Capture the cell that displays the provided text and extract its [x, y] central coordinate. 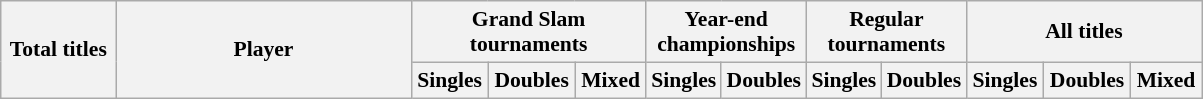
Year-endchampionships [726, 32]
Player [264, 50]
Regulartournaments [886, 32]
All titles [1084, 32]
Total titles [58, 50]
Grand Slamtournaments [528, 32]
